Provide the [x, y] coordinate of the cell's center where the given text is located.  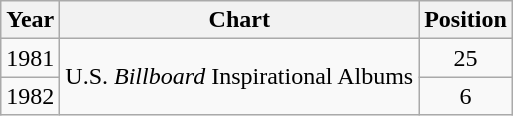
1981 [30, 58]
6 [466, 96]
Position [466, 20]
Chart [240, 20]
U.S. Billboard Inspirational Albums [240, 77]
25 [466, 58]
Year [30, 20]
1982 [30, 96]
